Find where the given text appears and provide that cell's center as (x, y) coordinate. 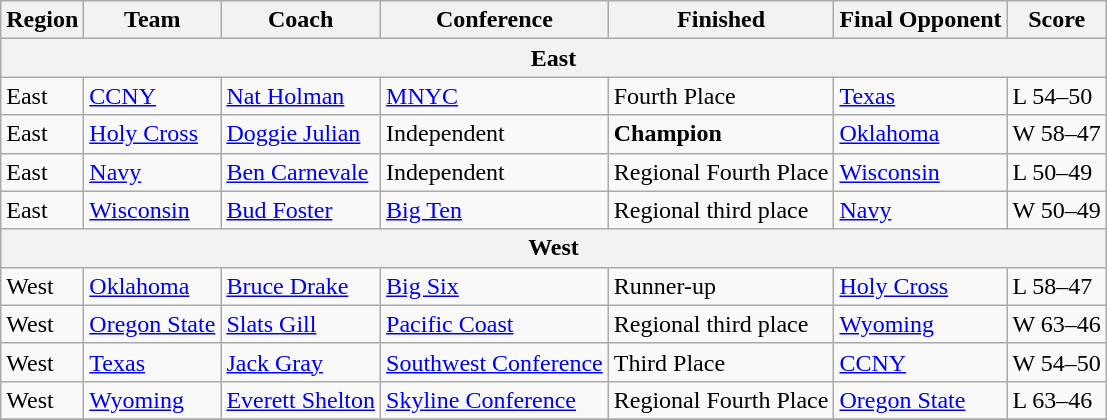
Pacific Coast (495, 324)
Doggie Julian (301, 134)
Runner-up (721, 286)
Jack Gray (301, 362)
L 50–49 (1056, 172)
Bud Foster (301, 210)
L 58–47 (1056, 286)
Nat Holman (301, 96)
Conference (495, 20)
Slats Gill (301, 324)
Ben Carnevale (301, 172)
Score (1056, 20)
Skyline Conference (495, 400)
Big Six (495, 286)
Champion (721, 134)
Final Opponent (920, 20)
W 58–47 (1056, 134)
W 54–50 (1056, 362)
Bruce Drake (301, 286)
Everett Shelton (301, 400)
Third Place (721, 362)
Fourth Place (721, 96)
W 63–46 (1056, 324)
W 50–49 (1056, 210)
Finished (721, 20)
Region (42, 20)
Coach (301, 20)
Southwest Conference (495, 362)
Big Ten (495, 210)
Team (152, 20)
L 63–46 (1056, 400)
L 54–50 (1056, 96)
MNYC (495, 96)
